Detect which cell encompasses the target text, then output its (X, Y) center coordinate. 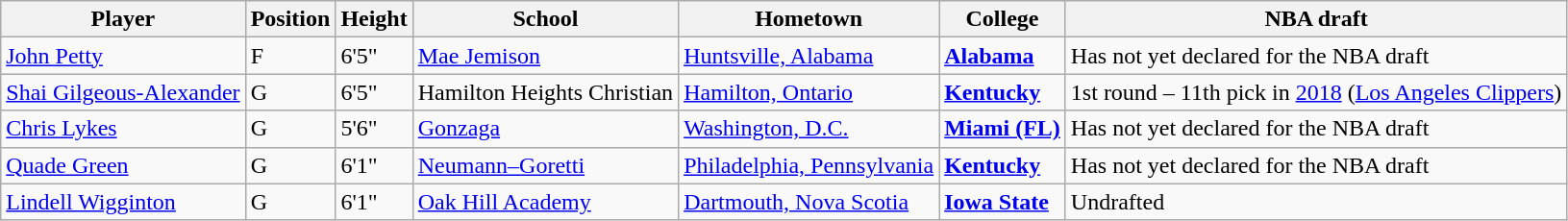
Iowa State (1003, 202)
1st round – 11th pick in 2018 (Los Angeles Clippers) (1315, 92)
College (1003, 19)
Oak Hill Academy (545, 202)
Huntsville, Alabama (809, 56)
Philadelphia, Pennsylvania (809, 165)
Gonzaga (545, 129)
Lindell Wigginton (123, 202)
Position (290, 19)
Quade Green (123, 165)
Player (123, 19)
Undrafted (1315, 202)
NBA draft (1315, 19)
Miami (FL) (1003, 129)
Hometown (809, 19)
5'6" (374, 129)
Washington, D.C. (809, 129)
Mae Jemison (545, 56)
Hamilton, Ontario (809, 92)
F (290, 56)
Shai Gilgeous-Alexander (123, 92)
Alabama (1003, 56)
Chris Lykes (123, 129)
Neumann–Goretti (545, 165)
Hamilton Heights Christian (545, 92)
John Petty (123, 56)
Height (374, 19)
Dartmouth, Nova Scotia (809, 202)
School (545, 19)
